Extract the [X, Y] coordinate from the center of the cell holding the provided text.  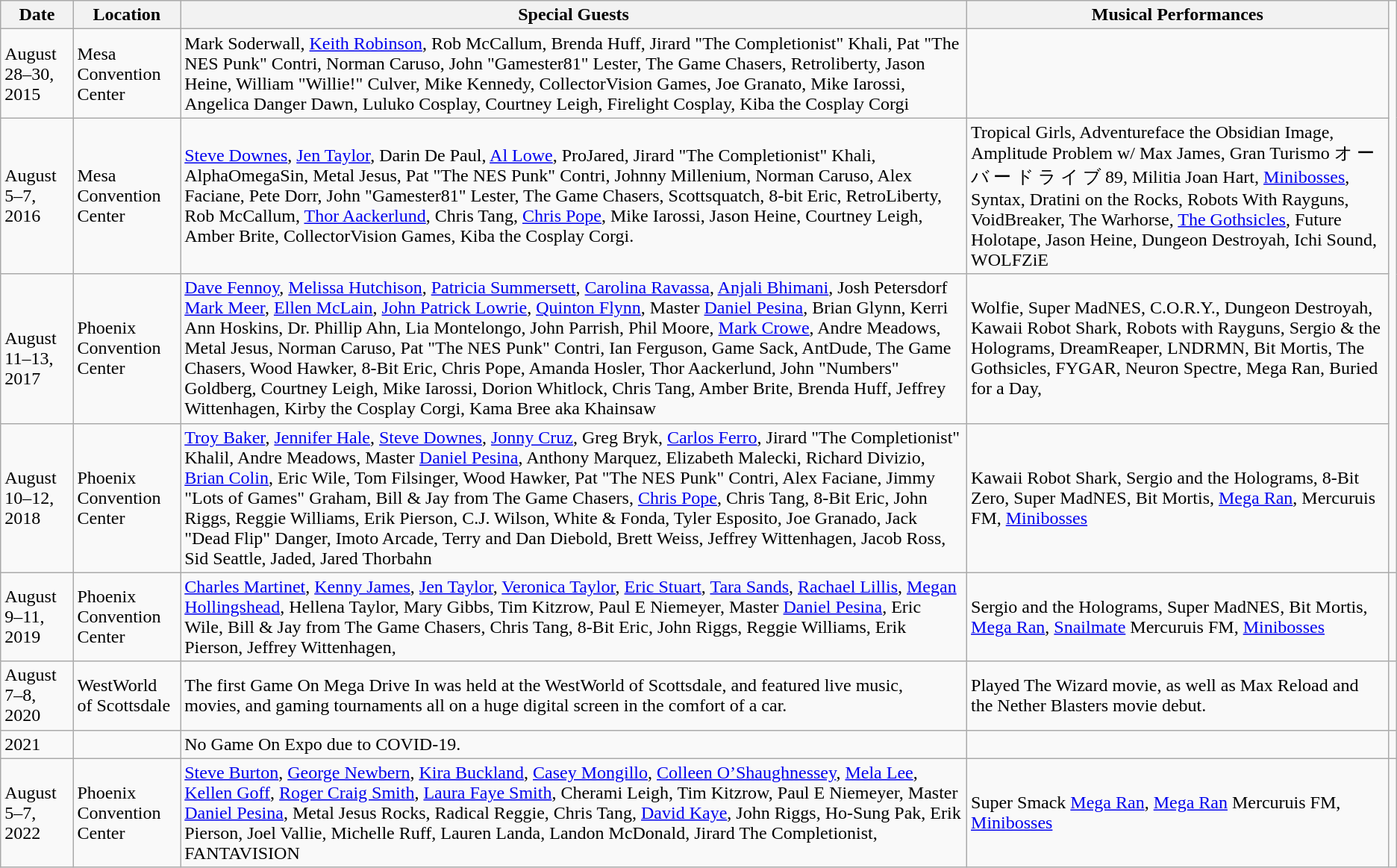
August 7–8, 2020 [37, 696]
Musical Performances [1178, 15]
Date [37, 15]
Location [127, 15]
August 5–7, 2016 [37, 196]
WestWorld of Scottsdale [127, 696]
August 11–13, 2017 [37, 349]
Played The Wizard movie, as well as Max Reload and the Nether Blasters movie debut. [1178, 696]
August 9–11, 2019 [37, 616]
Super Smack Mega Ran, Mega Ran Mercuruis FM, Minibosses [1178, 813]
Special Guests [574, 15]
No Game On Expo due to COVID-19. [574, 744]
August 28–30, 2015 [37, 73]
Sergio and the Holograms, Super MadNES, Bit Mortis, Mega Ran, Snailmate Mercuruis FM, Minibosses [1178, 616]
August 10–12, 2018 [37, 498]
2021 [37, 744]
Kawaii Robot Shark, Sergio and the Holograms, 8-Bit Zero, Super MadNES, Bit Mortis, Mega Ran, Mercuruis FM, Minibosses [1178, 498]
August 5–7, 2022 [37, 813]
